Detect which cell encompasses the target text, then output its [x, y] center coordinate. 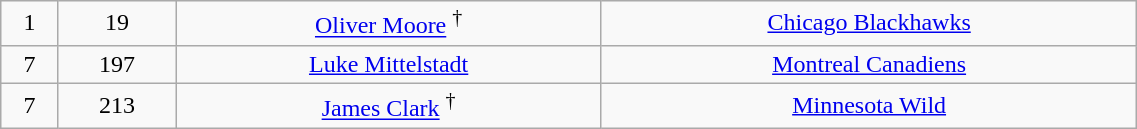
Luke Mittelstadt [389, 64]
19 [117, 24]
Montreal Canadiens [868, 64]
James Clark † [389, 106]
Chicago Blackhawks [868, 24]
Minnesota Wild [868, 106]
197 [117, 64]
1 [30, 24]
Oliver Moore † [389, 24]
213 [117, 106]
